From the cell containing the given text, extract its center point as (x, y) coordinate. 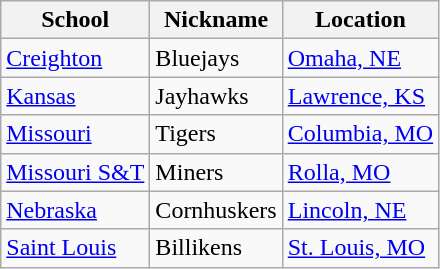
Billikens (216, 248)
Saint Louis (76, 248)
Columbia, MO (360, 134)
Jayhawks (216, 96)
Rolla, MO (360, 172)
Location (360, 20)
Cornhuskers (216, 210)
Nebraska (76, 210)
School (76, 20)
Omaha, NE (360, 58)
Nickname (216, 20)
Bluejays (216, 58)
Missouri S&T (76, 172)
Lawrence, KS (360, 96)
Missouri (76, 134)
Lincoln, NE (360, 210)
Kansas (76, 96)
Creighton (76, 58)
Miners (216, 172)
St. Louis, MO (360, 248)
Tigers (216, 134)
